Provide the (x, y) coordinate of the cell's center where the given text is located.  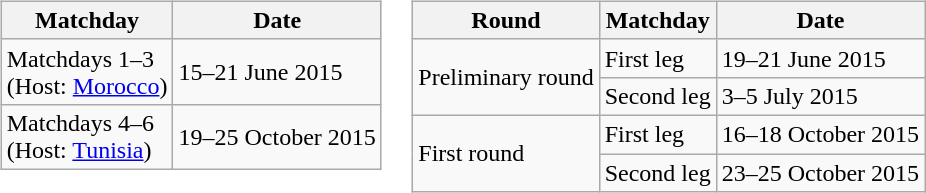
19–25 October 2015 (277, 136)
Matchdays 4–6(Host: Tunisia) (87, 136)
23–25 October 2015 (820, 173)
Round (506, 20)
15–21 June 2015 (277, 72)
3–5 July 2015 (820, 96)
Matchdays 1–3(Host: Morocco) (87, 72)
19–21 June 2015 (820, 58)
Preliminary round (506, 77)
16–18 October 2015 (820, 134)
First round (506, 153)
